Output the (x, y) coordinate of the center of the cell containing the given text.  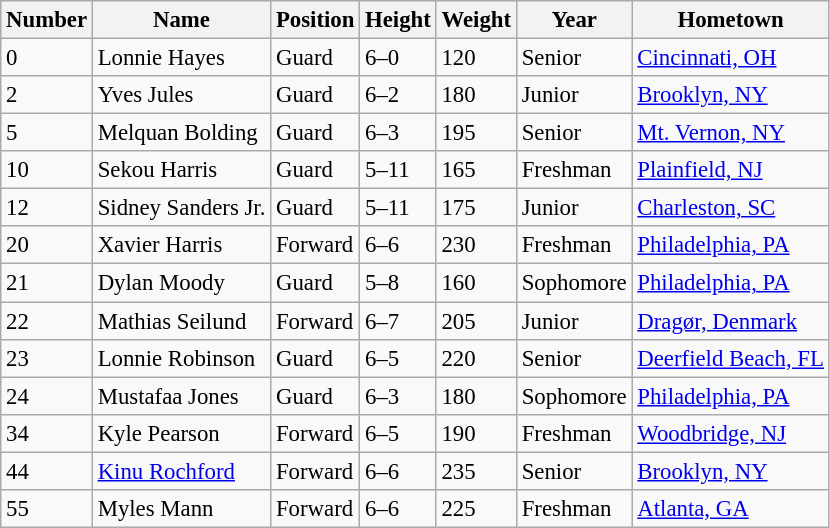
Kyle Pearson (181, 433)
Xavier Harris (181, 245)
Height (398, 20)
Weight (476, 20)
5–8 (398, 283)
Deerfield Beach, FL (730, 358)
225 (476, 509)
Woodbridge, NJ (730, 433)
Position (316, 20)
Dylan Moody (181, 283)
6–2 (398, 95)
Name (181, 20)
Charleston, SC (730, 208)
Hometown (730, 20)
Year (574, 20)
Lonnie Robinson (181, 358)
Myles Mann (181, 509)
205 (476, 321)
190 (476, 433)
165 (476, 170)
Mathias Seilund (181, 321)
20 (47, 245)
22 (47, 321)
Mt. Vernon, NY (730, 133)
10 (47, 170)
Cincinnati, OH (730, 58)
34 (47, 433)
44 (47, 471)
Kinu Rochford (181, 471)
0 (47, 58)
Lonnie Hayes (181, 58)
160 (476, 283)
12 (47, 208)
Sidney Sanders Jr. (181, 208)
23 (47, 358)
235 (476, 471)
5 (47, 133)
24 (47, 396)
230 (476, 245)
Mustafaa Jones (181, 396)
21 (47, 283)
175 (476, 208)
55 (47, 509)
195 (476, 133)
Melquan Bolding (181, 133)
Dragør, Denmark (730, 321)
2 (47, 95)
Yves Jules (181, 95)
Plainfield, NJ (730, 170)
120 (476, 58)
Atlanta, GA (730, 509)
220 (476, 358)
6–0 (398, 58)
Number (47, 20)
Sekou Harris (181, 170)
6–7 (398, 321)
